From the cell containing the given text, extract its center point as (x, y) coordinate. 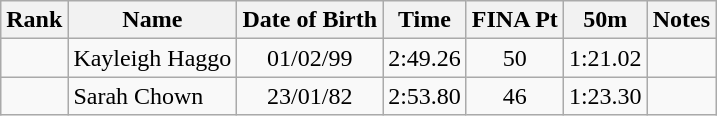
FINA Pt (514, 20)
2:53.80 (425, 96)
1:21.02 (605, 58)
1:23.30 (605, 96)
Date of Birth (310, 20)
Sarah Chown (152, 96)
50 (514, 58)
Name (152, 20)
23/01/82 (310, 96)
2:49.26 (425, 58)
Time (425, 20)
Rank (34, 20)
46 (514, 96)
01/02/99 (310, 58)
Notes (681, 20)
Kayleigh Haggo (152, 58)
50m (605, 20)
